Extract the (X, Y) coordinate from the center of the cell holding the provided text.  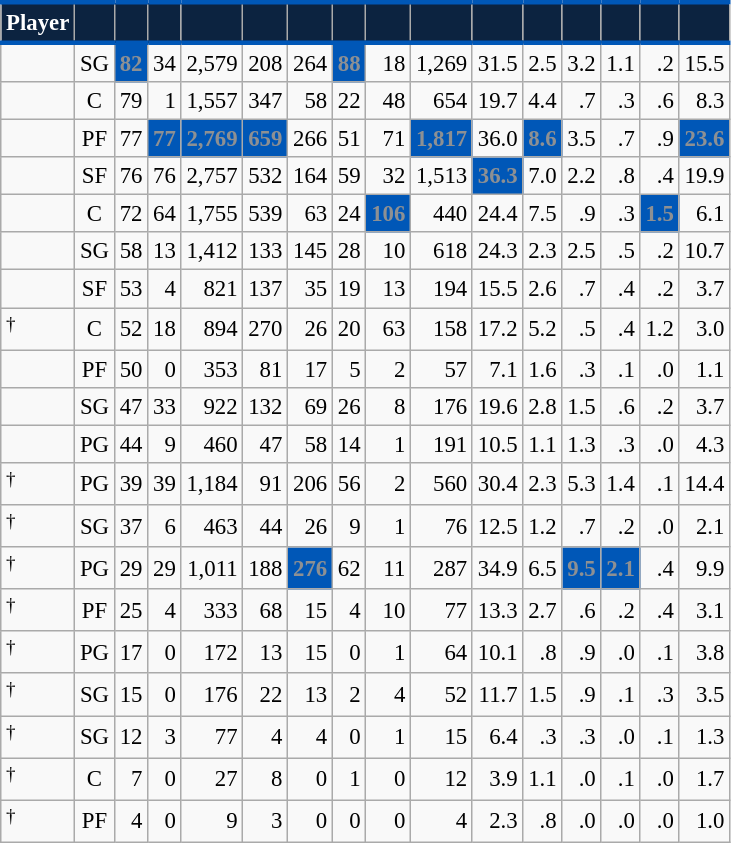
11.7 (497, 695)
132 (266, 406)
1,011 (212, 568)
19.6 (497, 406)
2,757 (212, 176)
106 (388, 214)
164 (310, 176)
68 (266, 610)
50 (130, 369)
3.2 (582, 62)
266 (310, 139)
3.1 (704, 610)
6.4 (497, 737)
539 (266, 214)
9.5 (582, 568)
194 (442, 289)
353 (212, 369)
158 (442, 329)
34.9 (497, 568)
2.2 (582, 176)
1.7 (704, 779)
24.4 (497, 214)
3.0 (704, 329)
11 (388, 568)
34 (164, 62)
62 (348, 568)
20 (348, 329)
821 (212, 289)
72 (130, 214)
287 (442, 568)
37 (130, 526)
30.4 (497, 484)
3.9 (497, 779)
7.1 (497, 369)
8.6 (542, 139)
1,557 (212, 101)
440 (442, 214)
1,755 (212, 214)
188 (266, 568)
922 (212, 406)
10.7 (704, 251)
1,269 (442, 62)
91 (266, 484)
532 (266, 176)
9.9 (704, 568)
6 (164, 526)
1.6 (542, 369)
191 (442, 444)
6.5 (542, 568)
7.0 (542, 176)
59 (348, 176)
71 (388, 139)
24.3 (497, 251)
27 (212, 779)
48 (388, 101)
19.7 (497, 101)
208 (266, 62)
6.1 (704, 214)
14.4 (704, 484)
19.9 (704, 176)
1,184 (212, 484)
79 (130, 101)
618 (442, 251)
14 (348, 444)
894 (212, 329)
133 (266, 251)
13.3 (497, 610)
82 (130, 62)
69 (310, 406)
88 (348, 62)
8.3 (704, 101)
53 (130, 289)
206 (310, 484)
24 (348, 214)
25 (130, 610)
57 (442, 369)
7.5 (542, 214)
7 (130, 779)
137 (266, 289)
659 (266, 139)
145 (310, 251)
270 (266, 329)
81 (266, 369)
31.5 (497, 62)
51 (348, 139)
2.8 (542, 406)
28 (348, 251)
23.6 (704, 139)
4.3 (704, 444)
1.0 (704, 821)
5 (348, 369)
17.2 (497, 329)
3.8 (704, 652)
35 (310, 289)
10.5 (497, 444)
654 (442, 101)
32 (388, 176)
333 (212, 610)
56 (348, 484)
33 (164, 406)
2,579 (212, 62)
19 (348, 289)
1,412 (212, 251)
5.3 (582, 484)
36.3 (497, 176)
12.5 (497, 526)
4.4 (542, 101)
36.0 (497, 139)
Player (38, 22)
347 (266, 101)
463 (212, 526)
276 (310, 568)
172 (212, 652)
10.1 (497, 652)
460 (212, 444)
264 (310, 62)
5.2 (542, 329)
560 (442, 484)
2,769 (212, 139)
1,817 (442, 139)
2.7 (542, 610)
1,513 (442, 176)
2.6 (542, 289)
1.4 (620, 484)
